Locate the cell with the specified text and output its [x, y] center coordinate. 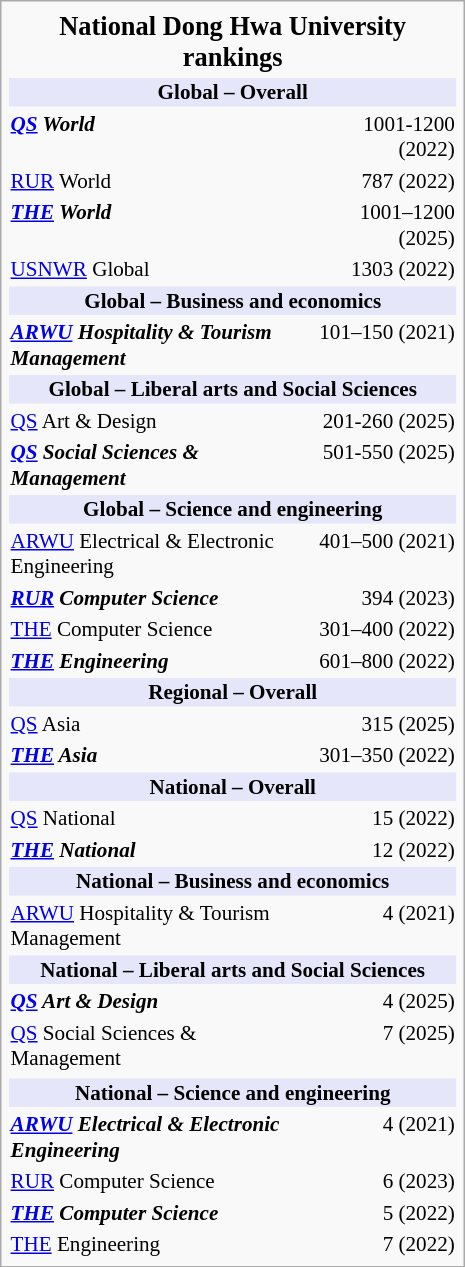
401–500 (2021) [378, 553]
201-260 (2025) [378, 420]
5 (2022) [378, 1212]
National – Science and engineering [232, 1092]
QS Asia [154, 723]
301–400 (2022) [378, 629]
Global – Liberal arts and Social Sciences [232, 389]
National – Overall [232, 786]
15 (2022) [378, 818]
USNWR Global [154, 269]
National – Business and economics [232, 881]
501-550 (2025) [378, 465]
THE National [154, 849]
315 (2025) [378, 723]
QS World [154, 136]
301–350 (2022) [378, 755]
7 (2025) [378, 1045]
Global – Overall [232, 92]
1001–1200 (2025) [378, 225]
QS National [154, 818]
THE World [154, 225]
RUR World [154, 180]
4 (2025) [378, 1001]
1001-1200 (2022) [378, 136]
Regional – Overall [232, 692]
Global – Business and economics [232, 300]
THE Asia [154, 755]
601–800 (2022) [378, 660]
1303 (2022) [378, 269]
101–150 (2021) [378, 345]
787 (2022) [378, 180]
394 (2023) [378, 597]
12 (2022) [378, 849]
National Dong Hwa University rankings [232, 42]
7 (2022) [378, 1244]
Global – Science and engineering [232, 509]
National – Liberal arts and Social Sciences [232, 969]
6 (2023) [378, 1181]
